Extract the (x, y) coordinate from the center of the cell holding the provided text.  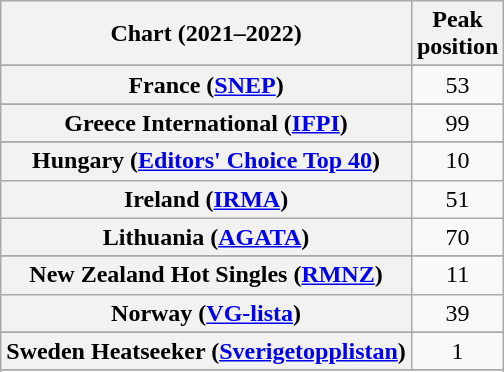
10 (457, 161)
France (SNEP) (206, 85)
Norway (VG-lista) (206, 313)
Lithuania (AGATA) (206, 237)
11 (457, 275)
Chart (2021–2022) (206, 34)
Hungary (Editors' Choice Top 40) (206, 161)
Ireland (IRMA) (206, 199)
99 (457, 123)
51 (457, 199)
Greece International (IFPI) (206, 123)
New Zealand Hot Singles (RMNZ) (206, 275)
53 (457, 85)
Sweden Heatseeker (Sverigetopplistan) (206, 351)
70 (457, 237)
1 (457, 351)
Peakposition (457, 34)
39 (457, 313)
